Determine the [x, y] coordinate at the center of the cell enclosing the given text.  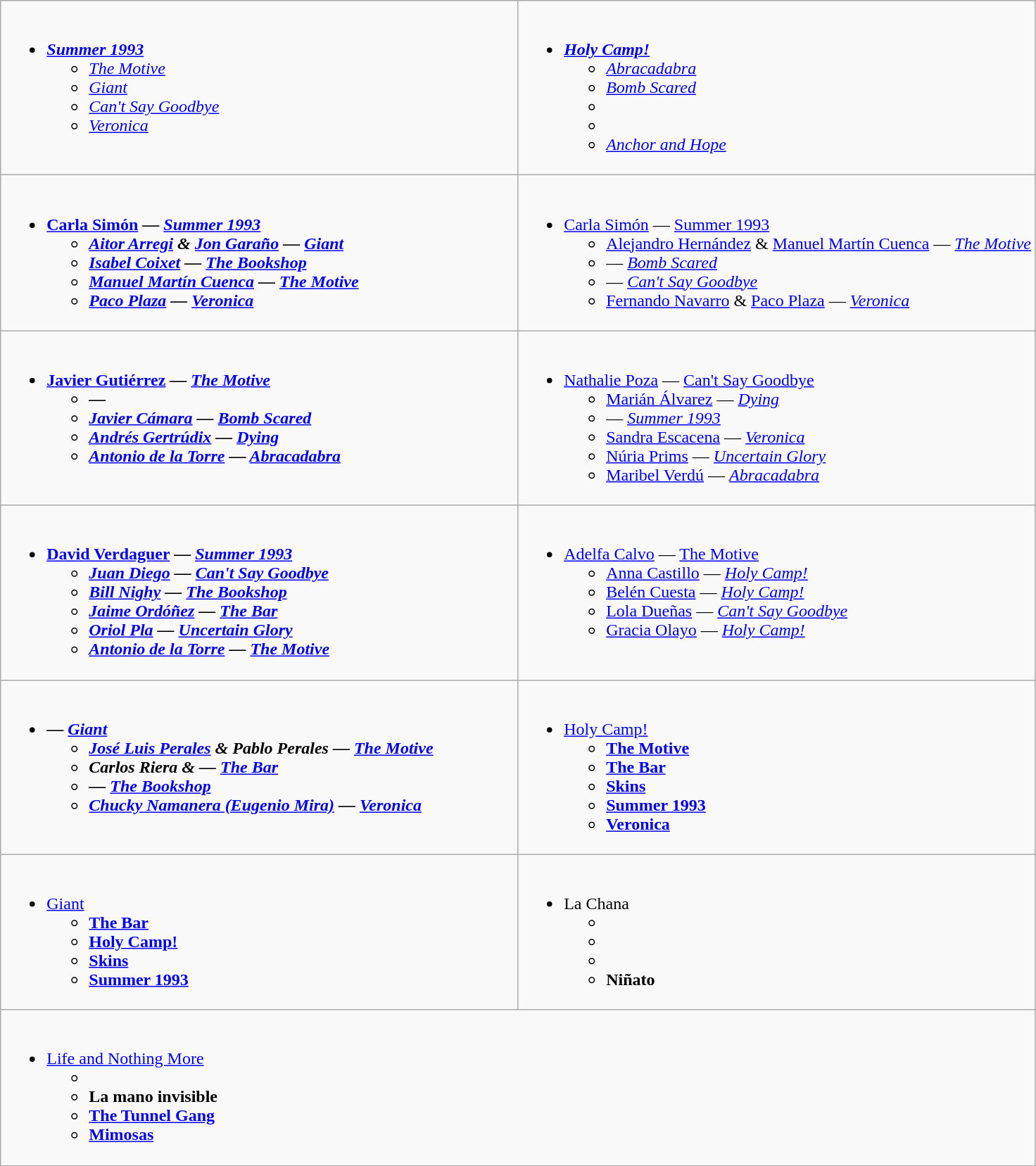
Javier Gutiérrez — The Motive — Javier Cámara — Bomb ScaredAndrés Gertrúdix — DyingAntonio de la Torre — Abracadabra [259, 418]
Adelfa Calvo — The MotiveAnna Castillo — Holy Camp!Belén Cuesta — Holy Camp!Lola Dueñas — Can't Say GoodbyeGracia Olayo — Holy Camp! [777, 592]
Life and Nothing MoreLa mano invisibleThe Tunnel GangMimosas [518, 1088]
— GiantJosé Luis Perales & Pablo Perales — The MotiveCarlos Riera & — The Bar — The BookshopChucky Namanera (Eugenio Mira) — Veronica [259, 767]
La ChanaNiñato [777, 932]
GiantThe BarHoly Camp!SkinsSummer 1993 [259, 932]
Carla Simón — Summer 1993Aitor Arregi & Jon Garaño — GiantIsabel Coixet — The BookshopManuel Martín Cuenca — The MotivePaco Plaza — Veronica [259, 253]
Holy Camp!The MotiveThe BarSkinsSummer 1993Veronica [777, 767]
Holy Camp!AbracadabraBomb ScaredAnchor and Hope [777, 88]
Summer 1993The MotiveGiantCan't Say GoodbyeVeronica [259, 88]
